Extract the [X, Y] coordinate from the center of the cell holding the provided text.  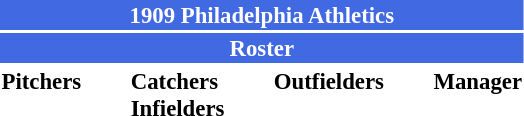
Roster [262, 48]
1909 Philadelphia Athletics [262, 15]
